Locate the cell with the specified text and output its [X, Y] center coordinate. 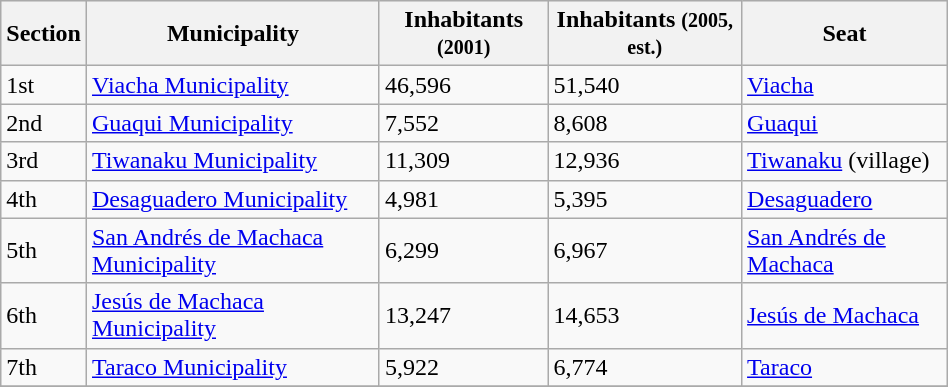
Taraco [845, 367]
5,395 [645, 199]
14,653 [645, 316]
Viacha Municipality [232, 85]
Tiwanaku (village) [845, 161]
Guaqui Municipality [232, 123]
Inhabitants (2005, est.) [645, 34]
Jesús de Machaca [845, 316]
5,922 [464, 367]
Section [44, 34]
13,247 [464, 316]
6,774 [645, 367]
San Andrés de Machaca Municipality [232, 250]
Taraco Municipality [232, 367]
6,967 [645, 250]
Jesús de Machaca Municipality [232, 316]
7th [44, 367]
San Andrés de Machaca [845, 250]
51,540 [645, 85]
Desaguadero Municipality [232, 199]
7,552 [464, 123]
Municipality [232, 34]
Tiwanaku Municipality [232, 161]
Desaguadero [845, 199]
4th [44, 199]
6,299 [464, 250]
1st [44, 85]
Guaqui [845, 123]
46,596 [464, 85]
5th [44, 250]
Inhabitants (2001) [464, 34]
3rd [44, 161]
Viacha [845, 85]
6th [44, 316]
8,608 [645, 123]
4,981 [464, 199]
Seat [845, 34]
11,309 [464, 161]
2nd [44, 123]
12,936 [645, 161]
